From the cell containing the given text, extract its center point as [x, y] coordinate. 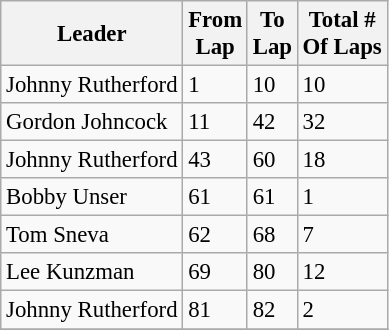
2 [342, 310]
18 [342, 160]
Gordon Johncock [92, 122]
12 [342, 273]
32 [342, 122]
Lee Kunzman [92, 273]
80 [272, 273]
42 [272, 122]
11 [216, 122]
81 [216, 310]
43 [216, 160]
62 [216, 235]
60 [272, 160]
Total # Of Laps [342, 34]
Leader [92, 34]
Bobby Unser [92, 197]
ToLap [272, 34]
68 [272, 235]
7 [342, 235]
Tom Sneva [92, 235]
82 [272, 310]
FromLap [216, 34]
69 [216, 273]
